Identify which cell holds the provided text, then report its [X, Y] central coordinate. 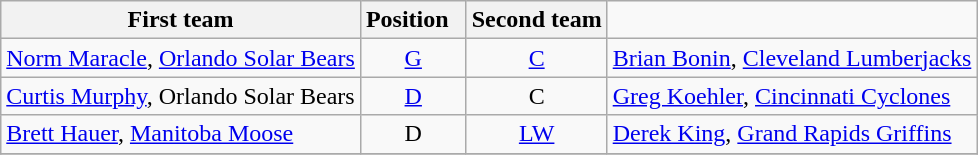
Derek King, Grand Rapids Griffins [792, 134]
Greg Koehler, Cincinnati Cyclones [792, 96]
G [413, 58]
First team [181, 20]
Brian Bonin, Cleveland Lumberjacks [792, 58]
Brett Hauer, Manitoba Moose [181, 134]
Position [413, 20]
Norm Maracle, Orlando Solar Bears [181, 58]
Second team [536, 20]
LW [536, 134]
Curtis Murphy, Orlando Solar Bears [181, 96]
